For the text-containing cell, return its midpoint in (X, Y) coordinate format. 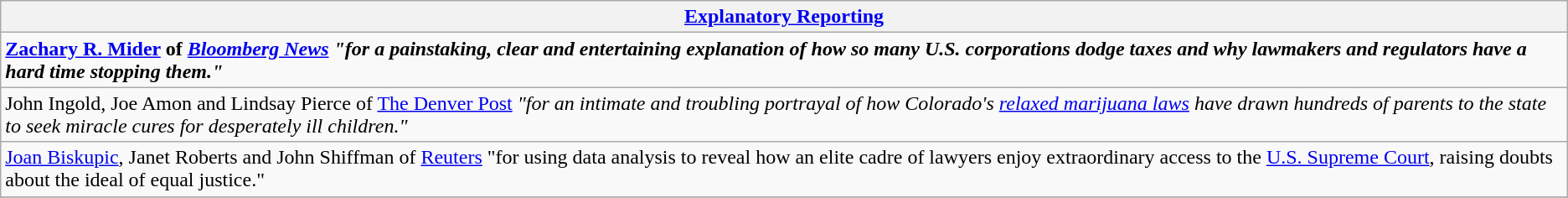
Explanatory Reporting (784, 17)
